From the cell containing the given text, extract its center point as [X, Y] coordinate. 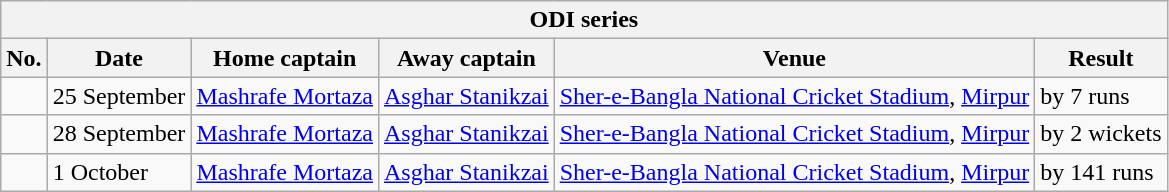
Away captain [466, 58]
by 2 wickets [1101, 134]
Result [1101, 58]
by 141 runs [1101, 172]
1 October [119, 172]
No. [24, 58]
ODI series [584, 20]
Date [119, 58]
25 September [119, 96]
28 September [119, 134]
Home captain [285, 58]
by 7 runs [1101, 96]
Venue [794, 58]
